Return the (x, y) coordinate for the center point of the cell that contains the specified text.  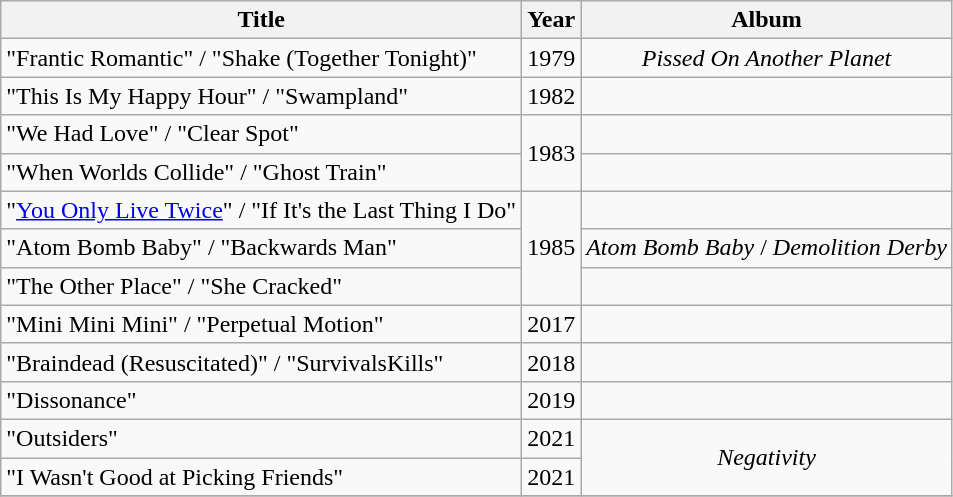
2018 (552, 362)
Atom Bomb Baby / Demolition Derby (767, 248)
"Dissonance" (262, 400)
2019 (552, 400)
1982 (552, 96)
"You Only Live Twice" / "If It's the Last Thing I Do" (262, 210)
1983 (552, 153)
Title (262, 20)
"Atom Bomb Baby" / "Backwards Man" (262, 248)
2017 (552, 324)
1979 (552, 58)
"We Had Love" / "Clear Spot" (262, 134)
Negativity (767, 457)
"Frantic Romantic" / "Shake (Together Tonight)" (262, 58)
"Mini Mini Mini" / "Perpetual Motion" (262, 324)
"Outsiders" (262, 438)
1985 (552, 248)
Album (767, 20)
Pissed On Another Planet (767, 58)
"I Wasn't Good at Picking Friends" (262, 477)
Year (552, 20)
"The Other Place" / "She Cracked" (262, 286)
"This Is My Happy Hour" / "Swampland" (262, 96)
"When Worlds Collide" / "Ghost Train" (262, 172)
"Braindead (Resuscitated)" / "SurvivalsKills" (262, 362)
